Find where the given text appears and provide that cell's center as [x, y] coordinate. 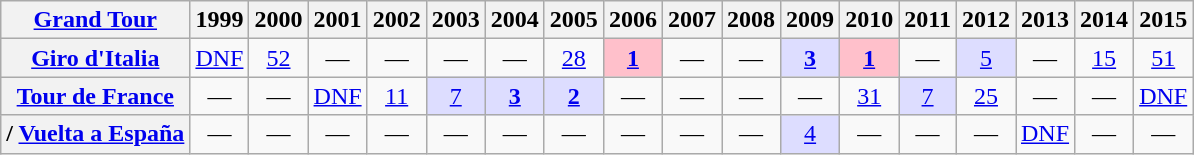
Grand Tour [96, 20]
25 [986, 96]
2002 [396, 20]
2014 [1104, 20]
31 [870, 96]
2003 [456, 20]
5 [986, 58]
/ Vuelta a España [96, 134]
1999 [220, 20]
2000 [278, 20]
2012 [986, 20]
2 [574, 96]
2006 [632, 20]
2015 [1164, 20]
2010 [870, 20]
2008 [752, 20]
2009 [810, 20]
2007 [692, 20]
4 [810, 134]
2004 [514, 20]
2013 [1046, 20]
2005 [574, 20]
28 [574, 58]
15 [1104, 58]
2011 [928, 20]
Tour de France [96, 96]
Giro d'Italia [96, 58]
11 [396, 96]
2001 [338, 20]
52 [278, 58]
51 [1164, 58]
